Find where the given text appears and provide that cell's center as (X, Y) coordinate. 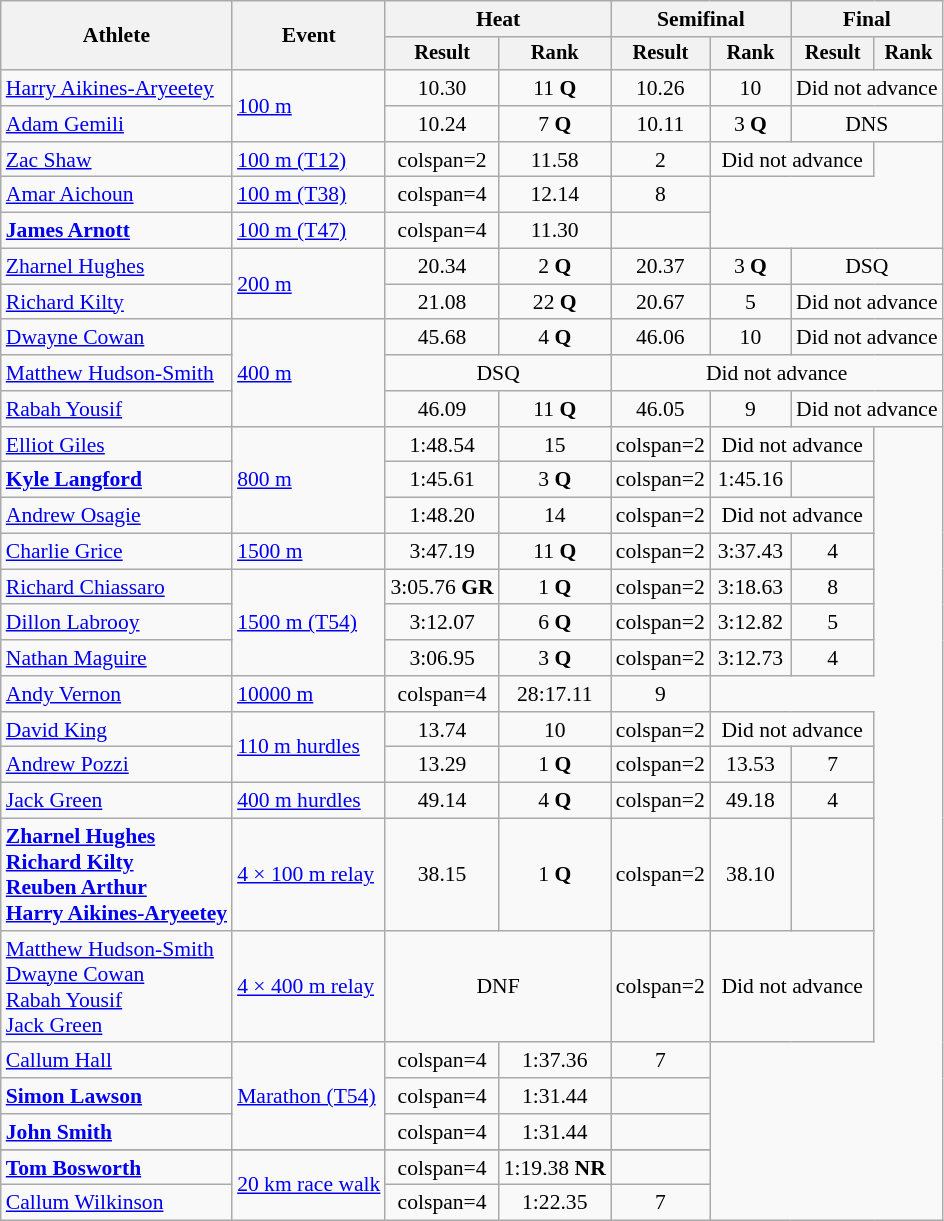
Zharnel Hughes (116, 267)
Zharnel HughesRichard KiltyReuben ArthurHarry Aikines-Aryeetey (116, 875)
1:48.20 (442, 516)
Rabah Yousif (116, 409)
400 m (308, 374)
Zac Shaw (116, 160)
Andrew Osagie (116, 516)
800 m (308, 480)
10.24 (442, 124)
38.10 (750, 875)
Marathon (T54) (308, 1096)
10.26 (660, 88)
2 Q (555, 267)
100 m (308, 106)
46.05 (660, 409)
21.08 (442, 302)
Heat (498, 19)
4 × 400 m relay (308, 987)
1500 m (T54) (308, 622)
49.18 (750, 801)
Simon Lawson (116, 1096)
6 Q (555, 623)
Jack Green (116, 801)
22 Q (555, 302)
Richard Chiassaro (116, 587)
1:22.35 (555, 1203)
110 m hurdles (308, 748)
3:12.82 (750, 623)
15 (555, 445)
Matthew Hudson-Smith (116, 373)
Final (867, 19)
13.29 (442, 765)
46.09 (442, 409)
3:06.95 (442, 658)
13.53 (750, 765)
10000 m (308, 694)
Dillon Labrooy (116, 623)
13.74 (442, 730)
DNF (498, 987)
Andrew Pozzi (116, 765)
10.30 (442, 88)
46.06 (660, 338)
Callum Wilkinson (116, 1203)
Harry Aikines-Aryeetey (116, 88)
38.15 (442, 875)
Tom Bosworth (116, 1168)
20.34 (442, 267)
Matthew Hudson-SmithDwayne CowanRabah YousifJack Green (116, 987)
Nathan Maguire (116, 658)
Amar Aichoun (116, 195)
1:45.16 (750, 480)
Adam Gemili (116, 124)
3:12.07 (442, 623)
Dwayne Cowan (116, 338)
James Arnott (116, 231)
Kyle Langford (116, 480)
Callum Hall (116, 1061)
1:19.38 NR (555, 1168)
20.67 (660, 302)
Semifinal (701, 19)
Event (308, 36)
Andy Vernon (116, 694)
Elliot Giles (116, 445)
7 Q (555, 124)
200 m (308, 284)
John Smith (116, 1132)
45.68 (442, 338)
Richard Kilty (116, 302)
12.14 (555, 195)
100 m (T12) (308, 160)
1:48.54 (442, 445)
1500 m (308, 552)
20 km race walk (308, 1186)
Charlie Grice (116, 552)
49.14 (442, 801)
10.11 (660, 124)
1:45.61 (442, 480)
100 m (T38) (308, 195)
3:18.63 (750, 587)
1:37.36 (555, 1061)
3:37.43 (750, 552)
DNS (867, 124)
11.58 (555, 160)
28:17.11 (555, 694)
3:05.76 GR (442, 587)
3:47.19 (442, 552)
100 m (T47) (308, 231)
20.37 (660, 267)
14 (555, 516)
3:12.73 (750, 658)
2 (660, 160)
David King (116, 730)
11.30 (555, 231)
4 × 100 m relay (308, 875)
Athlete (116, 36)
400 m hurdles (308, 801)
